Determine the (x, y) coordinate at the center of the cell enclosing the given text.  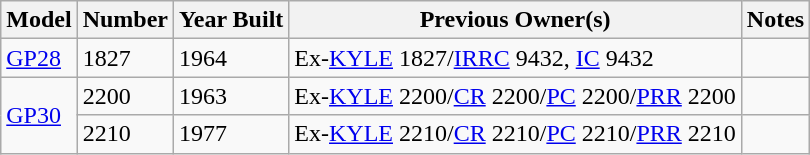
Year Built (232, 20)
Ex-KYLE 2210/CR 2210/PC 2210/PRR 2210 (516, 134)
Number (125, 20)
2200 (125, 96)
Ex-KYLE 1827/IRRC 9432, IC 9432 (516, 58)
1977 (232, 134)
1827 (125, 58)
2210 (125, 134)
Previous Owner(s) (516, 20)
GP28 (39, 58)
1963 (232, 96)
Model (39, 20)
1964 (232, 58)
GP30 (39, 115)
Notes (775, 20)
Ex-KYLE 2200/CR 2200/PC 2200/PRR 2200 (516, 96)
